Locate the cell with the specified text and output its [X, Y] center coordinate. 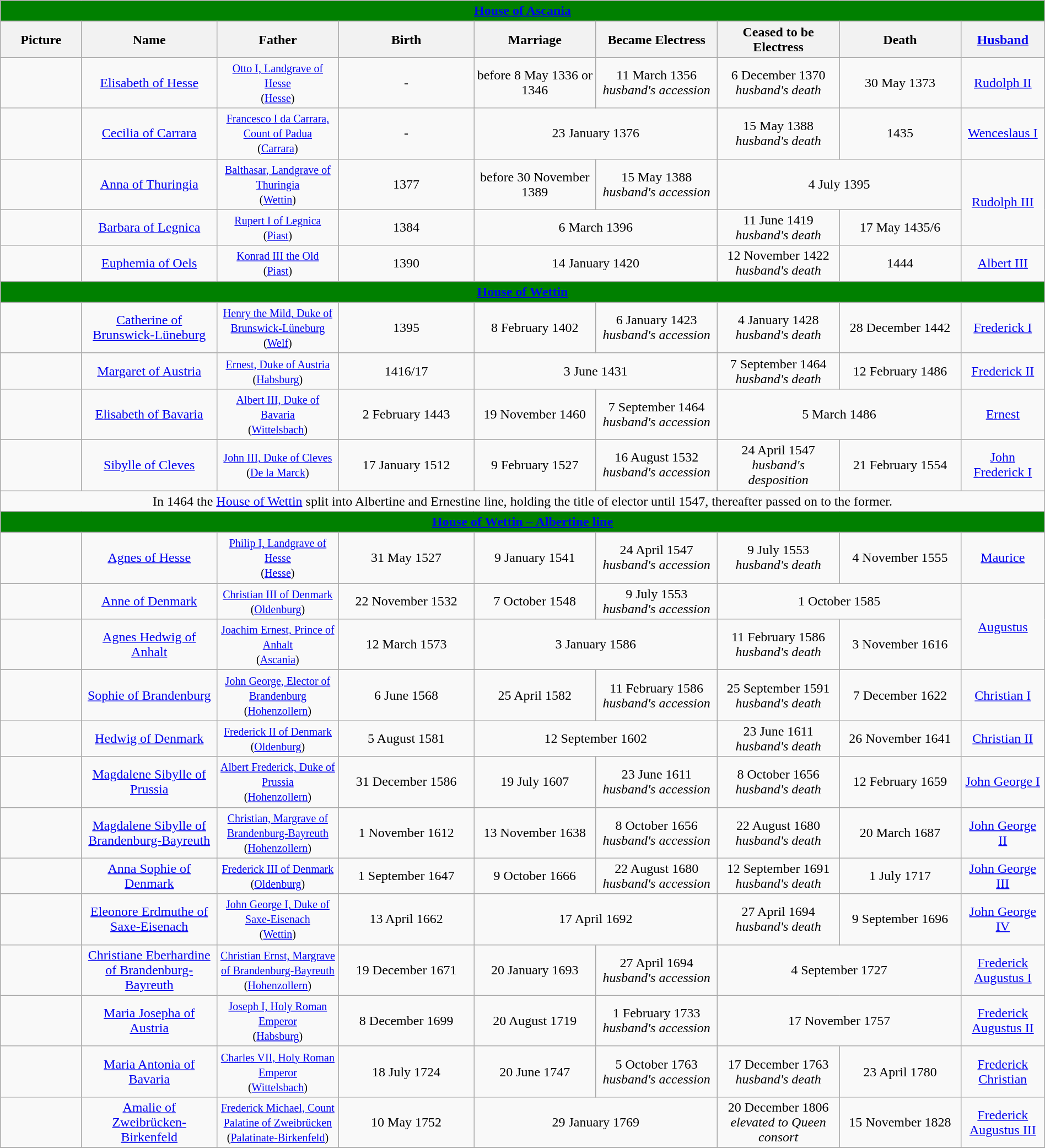
9 July 1553husband's accession [657, 601]
1 October 1585 [839, 601]
Eleonore Erdmuthe of Saxe-Eisenach [149, 919]
7 September 1464husband's death [778, 371]
24 April 1547husband's desposition [778, 465]
27 April 1694husband's death [778, 919]
before 30 November 1389 [535, 184]
31 December 1586 [406, 782]
15 May 1388husband's death [778, 133]
Joseph I, Holy Roman Emperor(Habsburg) [278, 1021]
Christiane Eberhardine of Brandenburg-Bayreuth [149, 970]
9 July 1553husband's death [778, 558]
1444 [901, 264]
Albert Frederick, Duke of Prussia(Hohenzollern) [278, 782]
Elisabeth of Hesse [149, 83]
Anne of Denmark [149, 601]
Maria Antonia of Bavaria [149, 1071]
John George IV [1003, 919]
Ernest [1003, 414]
Balthasar, Landgrave of Thuringia(Wettin) [278, 184]
6 December 1370husband's death [778, 83]
9 October 1666 [535, 876]
1416/17 [406, 371]
30 May 1373 [901, 83]
1 February 1733husband's accession [657, 1021]
Frederick III of Denmark(Oldenburg) [278, 876]
Sibylle of Cleves [149, 465]
23 June 1611husband's accession [657, 782]
23 April 1780 [901, 1071]
13 November 1638 [535, 833]
Otto I, Landgrave of Hesse(Hesse) [278, 83]
Margaret of Austria [149, 371]
4 November 1555 [901, 558]
2 February 1443 [406, 414]
House of Ascania [522, 11]
Hedwig of Denmark [149, 739]
Father [278, 40]
23 June 1611husband's death [778, 739]
Cecilia of Carrara [149, 133]
Maurice [1003, 558]
Birth [406, 40]
11 March 1356husband's accession [657, 83]
12 March 1573 [406, 645]
17 November 1757 [839, 1021]
before 8 May 1336 or 1346 [535, 83]
John George I [1003, 782]
Konrad III the Old(Piast) [278, 264]
11 February 1586husband's accession [657, 695]
3 June 1431 [596, 371]
22 August 1680husband's accession [657, 876]
1390 [406, 264]
Picture [41, 40]
Christian, Margrave of Brandenburg-Bayreuth(Hohenzollern) [278, 833]
John George I, Duke of Saxe-Eisenach(Wettin) [278, 919]
9 February 1527 [535, 465]
Francesco I da Carrara, Count of Padua(Carrara) [278, 133]
4 January 1428husband's death [778, 328]
Euphemia of Oels [149, 264]
John Frederick I [1003, 465]
23 January 1376 [596, 133]
Frederick I [1003, 328]
22 November 1532 [406, 601]
6 March 1396 [596, 227]
7 September 1464husband's accession [657, 414]
25 April 1582 [535, 695]
Ernest, Duke of Austria(Habsburg) [278, 371]
Frederick II [1003, 371]
27 April 1694husband's accession [657, 970]
5 October 1763husband's accession [657, 1071]
18 July 1724 [406, 1071]
31 May 1527 [406, 558]
Frederick Augustus III [1003, 1122]
Agnes Hedwig of Anhalt [149, 645]
17 May 1435/6 [901, 227]
20 January 1693 [535, 970]
Marriage [535, 40]
Philip I, Landgrave of Hesse(Hesse) [278, 558]
12 November 1422husband's death [778, 264]
Joachim Ernest, Prince of Anhalt(Ascania) [278, 645]
Anna Sophie of Denmark [149, 876]
13 April 1662 [406, 919]
Wenceslaus I [1003, 133]
Christian Ernst, Margrave of Brandenburg-Bayreuth(Hohenzollern) [278, 970]
Christian I [1003, 695]
Rudolph III [1003, 202]
Anna of Thuringia [149, 184]
John George III [1003, 876]
4 July 1395 [839, 184]
1395 [406, 328]
Magdalene Sibylle of Prussia [149, 782]
10 May 1752 [406, 1122]
Frederick Augustus II [1003, 1021]
8 October 1656husband's accession [657, 833]
4 September 1727 [839, 970]
3 November 1616 [901, 645]
Christian II [1003, 739]
Frederick Augustus I [1003, 970]
11 June 1419husband's death [778, 227]
Name [149, 40]
John III, Duke of Cleves(De la Marck) [278, 465]
20 June 1747 [535, 1071]
Albert III, Duke of Bavaria(Wittelsbach) [278, 414]
12 September 1602 [596, 739]
Rupert I of Legnica(Piast) [278, 227]
22 August 1680husband's death [778, 833]
John George II [1003, 833]
21 February 1554 [901, 465]
In 1464 the House of Wettin split into Albertine and Ernestine line, holding the title of elector until 1547, thereafter passed on to the former. [522, 501]
Rudolph II [1003, 83]
7 October 1548 [535, 601]
Albert III [1003, 264]
6 January 1423husband's accession [657, 328]
19 December 1671 [406, 970]
Husband [1003, 40]
17 December 1763husband's death [778, 1071]
17 April 1692 [596, 919]
Amalie of Zweibrücken-Birkenfeld [149, 1122]
Frederick II of Denmark(Oldenburg) [278, 739]
11 February 1586husband's death [778, 645]
Christian III of Denmark(Oldenburg) [278, 601]
25 September 1591husband's death [778, 695]
Became Electress [657, 40]
John George, Elector of Brandenburg(Hohenzollern) [278, 695]
12 September 1691husband's death [778, 876]
5 March 1486 [839, 414]
1 November 1612 [406, 833]
Frederick Christian [1003, 1071]
Magdalene Sibylle of Brandenburg-Bayreuth [149, 833]
1384 [406, 227]
Ceased to be Electress [778, 40]
20 December 1806elevated to Queen consort [778, 1122]
1435 [901, 133]
24 April 1547husband's accession [657, 558]
1 September 1647 [406, 876]
House of Wettin [522, 292]
8 October 1656husband's death [778, 782]
15 May 1388husband's accession [657, 184]
Catherine of Brunswick-Lüneburg [149, 328]
12 February 1486 [901, 371]
29 January 1769 [596, 1122]
20 March 1687 [901, 833]
Sophie of Brandenburg [149, 695]
Maria Josepha of Austria [149, 1021]
28 December 1442 [901, 328]
9 January 1541 [535, 558]
Augustus [1003, 626]
8 February 1402 [535, 328]
1 July 1717 [901, 876]
Frederick Michael, Count Palatine of Zweibrücken(Palatinate-Birkenfeld) [278, 1122]
26 November 1641 [901, 739]
3 January 1586 [596, 645]
12 February 1659 [901, 782]
7 December 1622 [901, 695]
19 November 1460 [535, 414]
19 July 1607 [535, 782]
Death [901, 40]
8 December 1699 [406, 1021]
5 August 1581 [406, 739]
17 January 1512 [406, 465]
14 January 1420 [596, 264]
Agnes of Hesse [149, 558]
16 August 1532husband's accession [657, 465]
1377 [406, 184]
Barbara of Legnica [149, 227]
6 June 1568 [406, 695]
9 September 1696 [901, 919]
Charles VII, Holy Roman Emperor(Wittelsbach) [278, 1071]
Elisabeth of Bavaria [149, 414]
15 November 1828 [901, 1122]
Henry the Mild, Duke of Brunswick-Lüneburg(Welf) [278, 328]
House of Wettin – Albertine line [522, 522]
20 August 1719 [535, 1021]
